Extract the [x, y] coordinate from the center of the cell holding the provided text.  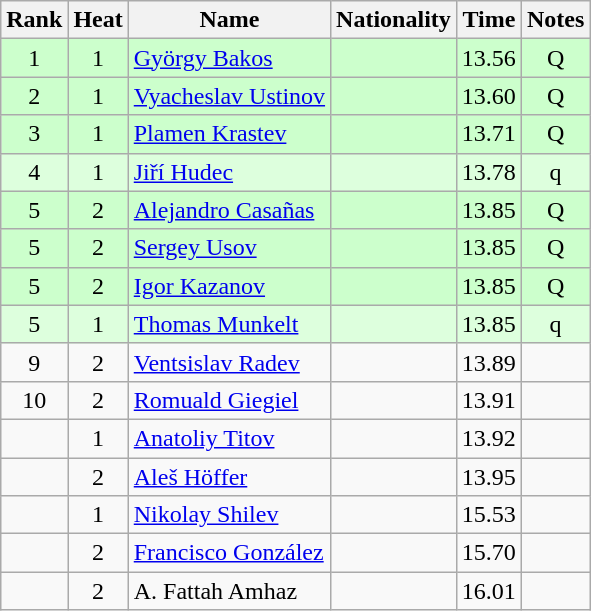
9 [34, 362]
Ventsislav Radev [229, 362]
A. Fattah Amhaz [229, 591]
16.01 [488, 591]
Alejandro Casañas [229, 210]
3 [34, 134]
Heat [98, 20]
Romuald Giegiel [229, 400]
13.56 [488, 58]
Sergey Usov [229, 248]
Nikolay Shilev [229, 515]
Plamen Krastev [229, 134]
Jiří Hudec [229, 172]
13.71 [488, 134]
4 [34, 172]
Name [229, 20]
Igor Kazanov [229, 286]
Notes [555, 20]
Vyacheslav Ustinov [229, 96]
13.91 [488, 400]
Aleš Höffer [229, 477]
Thomas Munkelt [229, 324]
13.89 [488, 362]
13.60 [488, 96]
13.78 [488, 172]
15.53 [488, 515]
Anatoliy Titov [229, 438]
Rank [34, 20]
15.70 [488, 553]
Francisco González [229, 553]
13.92 [488, 438]
10 [34, 400]
13.95 [488, 477]
Nationality [394, 20]
Time [488, 20]
György Bakos [229, 58]
